Detect which cell encompasses the target text, then output its [x, y] center coordinate. 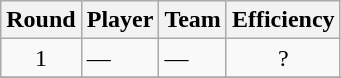
1 [41, 58]
Efficiency [283, 20]
Round [41, 20]
Team [193, 20]
Player [120, 20]
? [283, 58]
